Find where the given text appears and provide that cell's center as (x, y) coordinate. 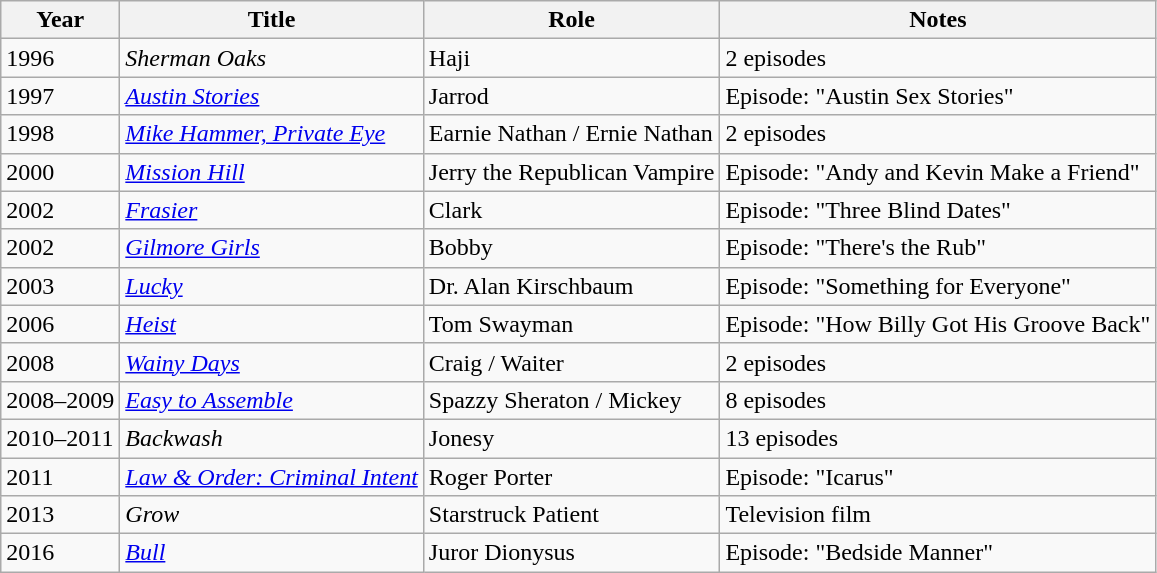
Easy to Assemble (272, 400)
Lucky (272, 286)
2010–2011 (60, 438)
Haji (572, 58)
2013 (60, 515)
Bull (272, 553)
Year (60, 20)
Episode: "Something for Everyone" (938, 286)
Roger Porter (572, 477)
Episode: "Icarus" (938, 477)
Episode: "Andy and Kevin Make a Friend" (938, 172)
Mission Hill (272, 172)
Mike Hammer, Private Eye (272, 134)
1997 (60, 96)
8 episodes (938, 400)
Sherman Oaks (272, 58)
Clark (572, 210)
Starstruck Patient (572, 515)
2011 (60, 477)
Juror Dionysus (572, 553)
Jonesy (572, 438)
Heist (272, 324)
13 episodes (938, 438)
Role (572, 20)
Television film (938, 515)
1998 (60, 134)
1996 (60, 58)
2008 (60, 362)
Episode: "There's the Rub" (938, 248)
2003 (60, 286)
Bobby (572, 248)
Wainy Days (272, 362)
Dr. Alan Kirschbaum (572, 286)
Backwash (272, 438)
Austin Stories (272, 96)
2000 (60, 172)
Episode: "Bedside Manner" (938, 553)
Craig / Waiter (572, 362)
Frasier (272, 210)
2008–2009 (60, 400)
Title (272, 20)
Notes (938, 20)
Episode: "Austin Sex Stories" (938, 96)
2006 (60, 324)
Tom Swayman (572, 324)
Spazzy Sheraton / Mickey (572, 400)
Jarrod (572, 96)
Episode: "How Billy Got His Groove Back" (938, 324)
Episode: "Three Blind Dates" (938, 210)
2016 (60, 553)
Jerry the Republican Vampire (572, 172)
Earnie Nathan / Ernie Nathan (572, 134)
Law & Order: Criminal Intent (272, 477)
Gilmore Girls (272, 248)
Grow (272, 515)
